Search for the cell housing the specified text and yield its [x, y] center coordinate. 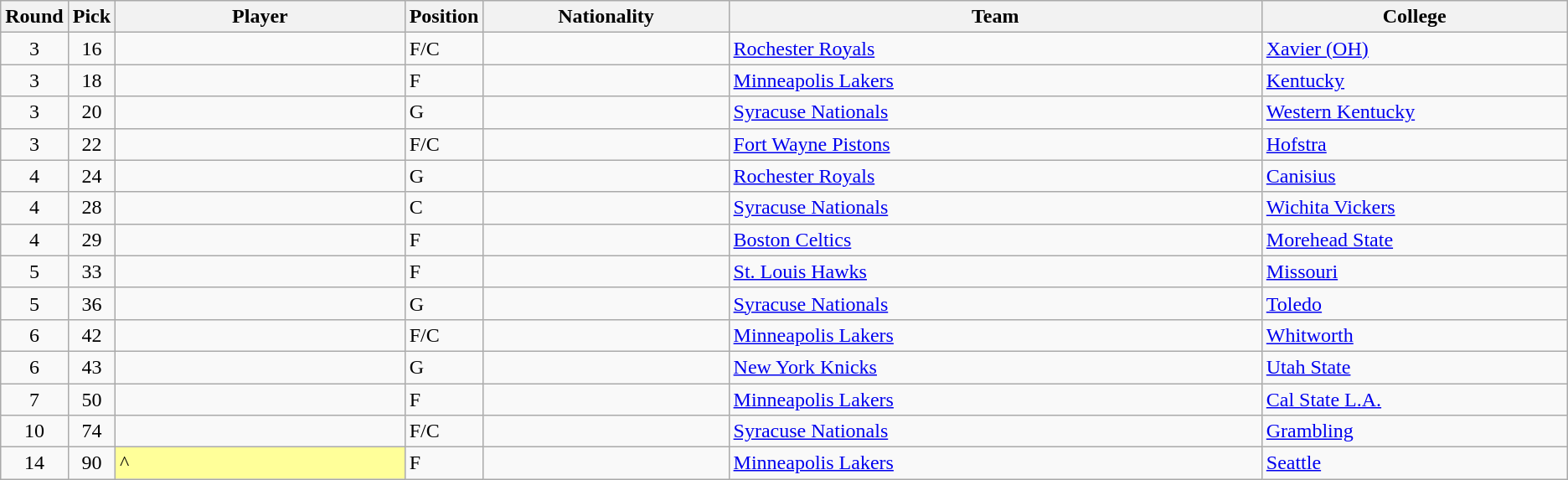
Wichita Vickers [1414, 208]
C [444, 208]
New York Knicks [995, 367]
^ [260, 463]
Pick [91, 17]
20 [91, 112]
College [1414, 17]
33 [91, 271]
43 [91, 367]
Grambling [1414, 431]
Fort Wayne Pistons [995, 144]
14 [34, 463]
Xavier (OH) [1414, 49]
Nationality [606, 17]
St. Louis Hawks [995, 271]
90 [91, 463]
Missouri [1414, 271]
Seattle [1414, 463]
Canisius [1414, 176]
18 [91, 80]
Boston Celtics [995, 240]
10 [34, 431]
74 [91, 431]
Kentucky [1414, 80]
Whitworth [1414, 335]
Toledo [1414, 303]
16 [91, 49]
Team [995, 17]
28 [91, 208]
Player [260, 17]
Western Kentucky [1414, 112]
7 [34, 400]
29 [91, 240]
Position [444, 17]
Cal State L.A. [1414, 400]
24 [91, 176]
36 [91, 303]
Utah State [1414, 367]
42 [91, 335]
Hofstra [1414, 144]
50 [91, 400]
22 [91, 144]
Round [34, 17]
Morehead State [1414, 240]
